Return [X, Y] of the center of cell containing provided text 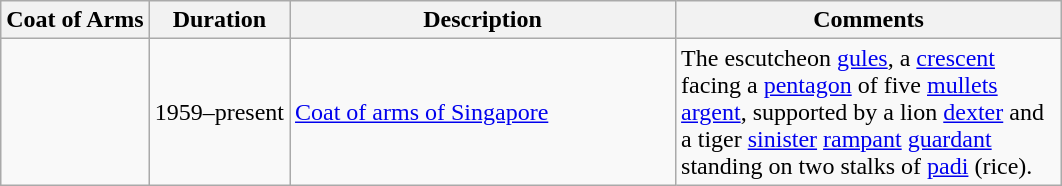
Duration [219, 20]
Comments [869, 20]
Coat of arms of Singapore [483, 112]
Coat of Arms [75, 20]
1959–present [219, 112]
Description [483, 20]
